Detect which cell encompasses the target text, then output its (x, y) center coordinate. 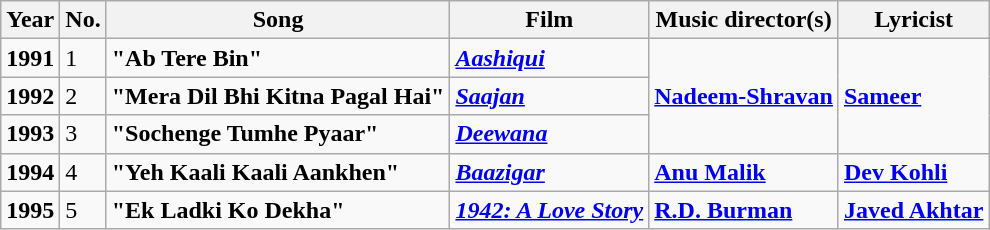
Song (278, 20)
"Yeh Kaali Kaali Aankhen" (278, 172)
Deewana (550, 134)
Nadeem-Shravan (744, 96)
Film (550, 20)
3 (83, 134)
"Sochenge Tumhe Pyaar" (278, 134)
Lyricist (913, 20)
Saajan (550, 96)
2 (83, 96)
"Ab Tere Bin" (278, 58)
Sameer (913, 96)
1991 (30, 58)
Year (30, 20)
Dev Kohli (913, 172)
No. (83, 20)
1994 (30, 172)
Anu Malik (744, 172)
"Ek Ladki Ko Dekha" (278, 210)
1992 (30, 96)
Baazigar (550, 172)
Aashiqui (550, 58)
4 (83, 172)
1942: A Love Story (550, 210)
5 (83, 210)
1993 (30, 134)
"Mera Dil Bhi Kitna Pagal Hai" (278, 96)
Javed Akhtar (913, 210)
Music director(s) (744, 20)
1995 (30, 210)
1 (83, 58)
R.D. Burman (744, 210)
